Find where the given text appears and provide that cell's center as [x, y] coordinate. 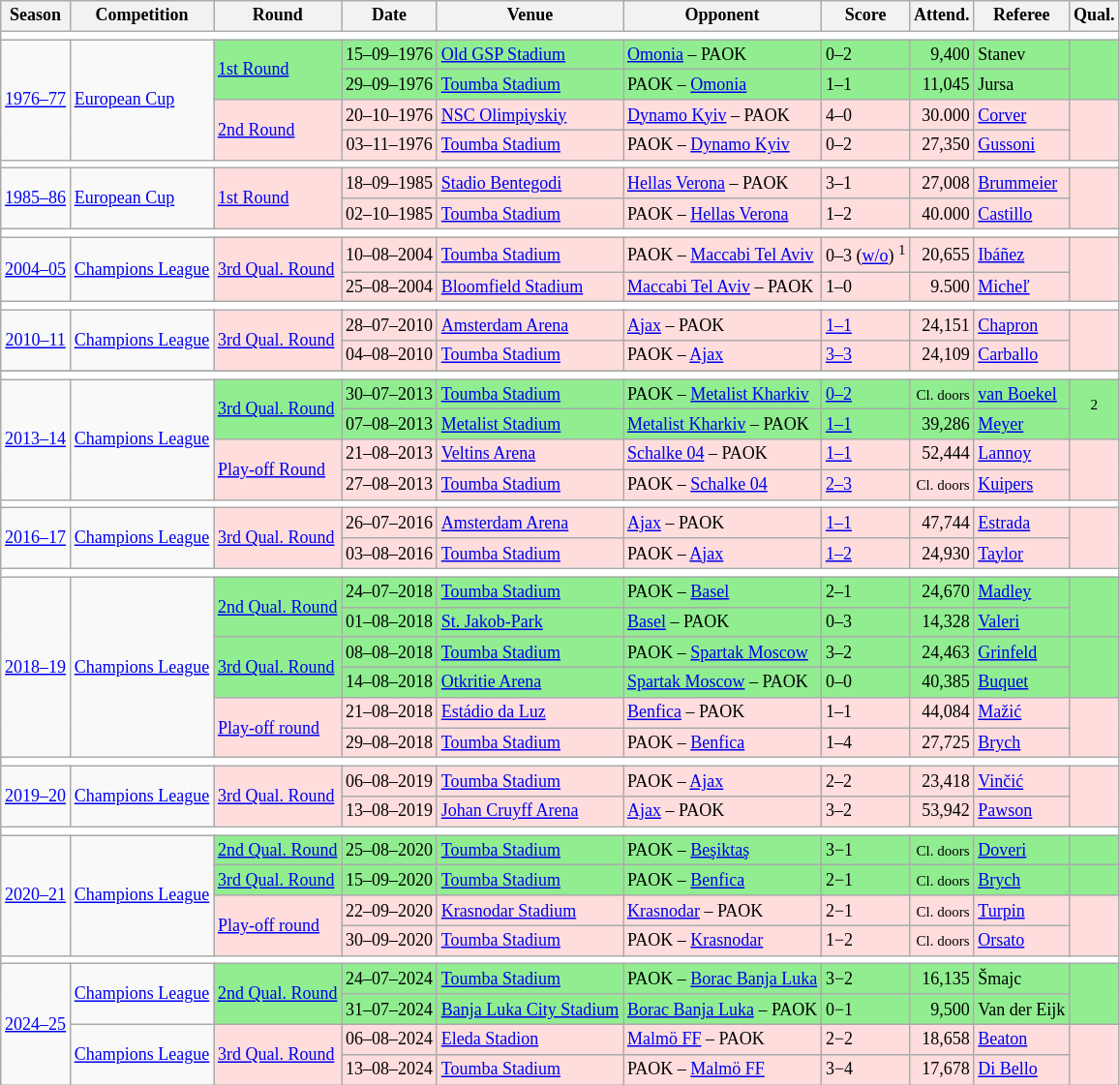
Ibáñez [1022, 255]
1976–77 [36, 101]
PAOK – Spartak Moscow [722, 652]
Krasnodar – PAOK [722, 910]
Brummeier [1022, 184]
24,151 [942, 325]
11,045 [942, 85]
St. Jakob-Park [530, 621]
20,655 [942, 255]
53,942 [942, 811]
Valeri [1022, 621]
Lannoy [1022, 455]
3−1 [865, 850]
PAOK – Schalke 04 [722, 484]
23,418 [942, 782]
Van der Eijk [1022, 1009]
52,444 [942, 455]
25–08–2020 [389, 850]
27,725 [942, 743]
Old GSP Stadium [530, 54]
2004–05 [36, 269]
PAOK – Hellas Verona [722, 213]
Buquet [1022, 681]
Gussoni [1022, 145]
Venue [530, 15]
30.000 [942, 114]
Kuipers [1022, 484]
2024–25 [36, 1024]
Carballo [1022, 356]
Score [865, 15]
Metalist Kharkiv – PAOK [722, 424]
Castillo [1022, 213]
Borac Banja Luka – PAOK [722, 1009]
PAOK – Metalist Kharkiv [722, 395]
Grinfeld [1022, 652]
PAOK – Omonia [722, 85]
Micheľ [1022, 286]
0–3 [865, 621]
15–09–2020 [389, 881]
2–3 [865, 484]
2–2 [865, 782]
40.000 [942, 213]
26–07–2016 [389, 523]
Date [389, 15]
0−1 [865, 1009]
04–08–2010 [389, 356]
13–08–2019 [389, 811]
PAOK – Malmö FF [722, 1069]
Orsato [1022, 941]
Maccabi Tel Aviv – PAOK [722, 286]
0–0 [865, 681]
Stadio Bentegodi [530, 184]
PAOK – Borac Banja Luka [722, 980]
1–0 [865, 286]
Corver [1022, 114]
27,350 [942, 145]
30–09–2020 [389, 941]
Benfica – PAOK [722, 712]
Madley [1022, 592]
NSC Olimpiyskiy [530, 114]
29–08–2018 [389, 743]
Basel – PAOK [722, 621]
27,008 [942, 184]
Johan Cruyff Arena [530, 811]
18,658 [942, 1040]
Beaton [1022, 1040]
Banja Luka City Stadium [530, 1009]
47,744 [942, 523]
1985–86 [36, 198]
20–10–1976 [389, 114]
17,678 [942, 1069]
Chapron [1022, 325]
06–08–2024 [389, 1040]
Meyer [1022, 424]
Šmajc [1022, 980]
24,463 [942, 652]
Schalke 04 – PAOK [722, 455]
15–09–1976 [389, 54]
Opponent [722, 15]
9,400 [942, 54]
24,930 [942, 554]
2010–11 [36, 340]
van Boekel [1022, 395]
06–08–2019 [389, 782]
Stanev [1022, 54]
40,385 [942, 681]
Qual. [1094, 15]
28–07–2010 [389, 325]
21–08–2018 [389, 712]
16,135 [942, 980]
Spartak Moscow – PAOK [722, 681]
39,286 [942, 424]
3–1 [865, 184]
31–07–2024 [389, 1009]
0–3 (w/o) 1 [865, 255]
PAOK – Beşiktaş [722, 850]
24,670 [942, 592]
Dynamo Kyiv – PAOK [722, 114]
Turpin [1022, 910]
Otkritie Arena [530, 681]
2−2 [865, 1040]
Referee [1022, 15]
Eleda Stadion [530, 1040]
01–08–2018 [389, 621]
Season [36, 15]
Estrada [1022, 523]
10–08–2004 [389, 255]
Veltins Arena [530, 455]
02–10–1985 [389, 213]
24,109 [942, 356]
Malmö FF – PAOK [722, 1040]
9,500 [942, 1009]
1–4 [865, 743]
Vinčić [1022, 782]
Doveri [1022, 850]
Mažić [1022, 712]
PAOK – Krasnodar [722, 941]
03–11–1976 [389, 145]
2019–20 [36, 797]
Hellas Verona – PAOK [722, 184]
Jursa [1022, 85]
13–08–2024 [389, 1069]
1−2 [865, 941]
07–08–2013 [389, 424]
PAOK – Maccabi Tel Aviv [722, 255]
4–0 [865, 114]
Play-off Round [278, 469]
14,328 [942, 621]
3−2 [865, 980]
Pawson [1022, 811]
PAOK – Basel [722, 592]
Bloomfield Stadium [530, 286]
Attend. [942, 15]
08–08–2018 [389, 652]
2 [1094, 409]
3−4 [865, 1069]
Di Bello [1022, 1069]
30–07–2013 [389, 395]
Round [278, 15]
Krasnodar Stadium [530, 910]
25–08–2004 [389, 286]
Estádio da Luz [530, 712]
9.500 [942, 286]
2016–17 [36, 538]
PAOK – Dynamo Kyiv [722, 145]
Taylor [1022, 554]
44,084 [942, 712]
24–07–2018 [389, 592]
Metalist Stadium [530, 424]
Competition [141, 15]
2–1 [865, 592]
2020–21 [36, 896]
3–3 [865, 356]
2018–19 [36, 668]
21–08–2013 [389, 455]
03–08–2016 [389, 554]
2013–14 [36, 439]
22–09–2020 [389, 910]
2nd Round [278, 130]
18–09–1985 [389, 184]
14–08–2018 [389, 681]
27–08–2013 [389, 484]
24–07–2024 [389, 980]
29–09–1976 [389, 85]
Omonia – PAOK [722, 54]
